Scan for the cell matching the given text and deliver its [x, y] coordinate at center. 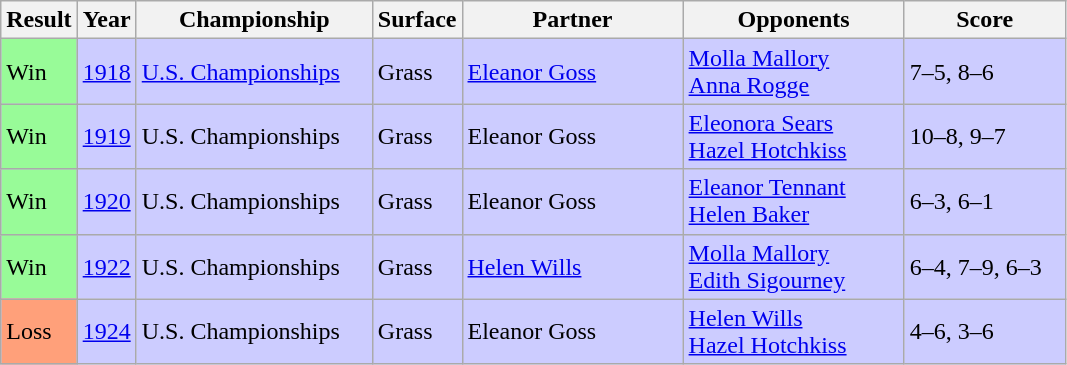
Loss [39, 332]
Result [39, 20]
1920 [106, 202]
Surface [417, 20]
Score [984, 20]
Helen Wills [572, 266]
Helen Wills Hazel Hotchkiss [794, 332]
6–3, 6–1 [984, 202]
6–4, 7–9, 6–3 [984, 266]
1918 [106, 72]
Year [106, 20]
1922 [106, 266]
7–5, 8–6 [984, 72]
Eleanor Tennant Helen Baker [794, 202]
Opponents [794, 20]
1924 [106, 332]
Molla Mallory Anna Rogge [794, 72]
Partner [572, 20]
Molla Mallory Edith Sigourney [794, 266]
Championship [254, 20]
10–8, 9–7 [984, 136]
Eleonora Sears Hazel Hotchkiss [794, 136]
1919 [106, 136]
4–6, 3–6 [984, 332]
